Return [X, Y] of the center of cell containing provided text 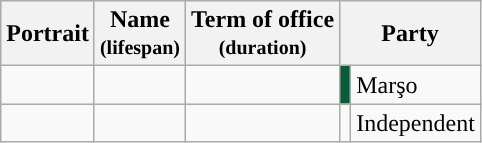
Party [410, 34]
Term of office(duration) [262, 34]
Independent [416, 123]
Name(lifespan) [140, 34]
Marşo [416, 85]
Portrait [48, 34]
